From the cell containing the given text, extract its center point as [X, Y] coordinate. 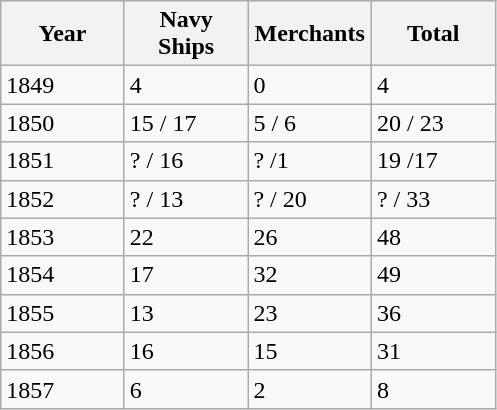
1853 [63, 237]
Total [433, 34]
20 / 23 [433, 123]
2 [310, 389]
? / 33 [433, 199]
Year [63, 34]
6 [186, 389]
1856 [63, 351]
1851 [63, 161]
22 [186, 237]
23 [310, 313]
31 [433, 351]
? / 13 [186, 199]
1855 [63, 313]
5 / 6 [310, 123]
19 /17 [433, 161]
49 [433, 275]
36 [433, 313]
1850 [63, 123]
? /1 [310, 161]
? / 20 [310, 199]
1854 [63, 275]
16 [186, 351]
13 [186, 313]
1849 [63, 85]
1852 [63, 199]
8 [433, 389]
17 [186, 275]
Merchants [310, 34]
Navy Ships [186, 34]
1857 [63, 389]
15 / 17 [186, 123]
26 [310, 237]
32 [310, 275]
? / 16 [186, 161]
48 [433, 237]
0 [310, 85]
15 [310, 351]
